Return (X, Y) of the center of cell containing provided text 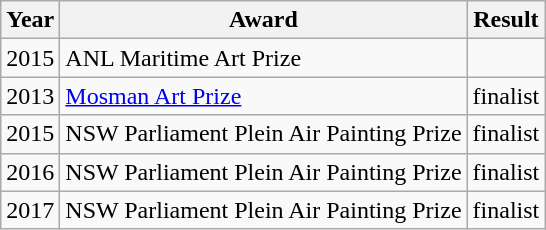
Result (506, 20)
2013 (30, 96)
Mosman Art Prize (264, 96)
ANL Maritime Art Prize (264, 58)
2016 (30, 172)
Year (30, 20)
Award (264, 20)
2017 (30, 210)
